Capture the cell that displays the provided text and extract its [x, y] central coordinate. 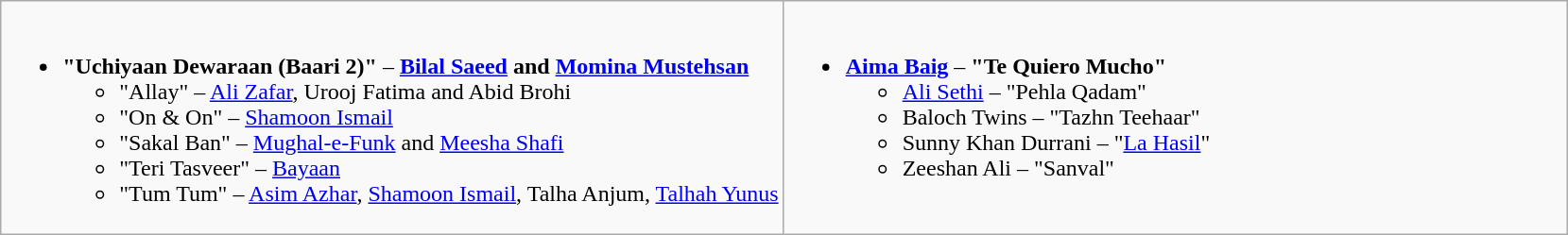
Aima Baig – "Te Quiero Mucho"Ali Sethi – "Pehla Qadam"Baloch Twins – "Tazhn Teehaar"Sunny Khan Durrani – "La Hasil"Zeeshan Ali – "Sanval" [1175, 118]
